Identify which cell holds the provided text, then report its (X, Y) central coordinate. 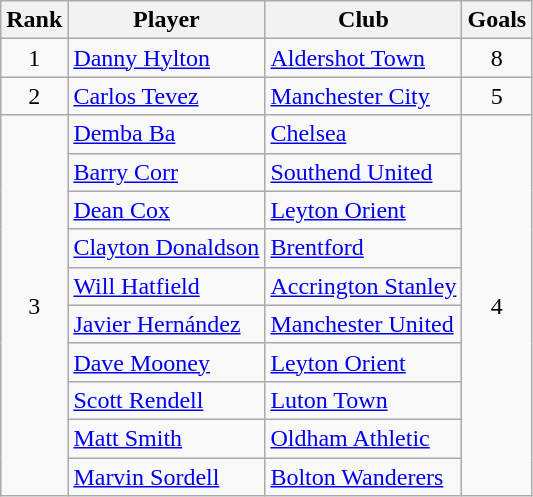
4 (497, 306)
5 (497, 96)
Marvin Sordell (166, 477)
Javier Hernández (166, 324)
Chelsea (364, 134)
1 (34, 58)
Player (166, 20)
8 (497, 58)
3 (34, 306)
Manchester City (364, 96)
Scott Rendell (166, 400)
Accrington Stanley (364, 286)
Brentford (364, 248)
Aldershot Town (364, 58)
Manchester United (364, 324)
Dean Cox (166, 210)
Rank (34, 20)
Bolton Wanderers (364, 477)
Club (364, 20)
Carlos Tevez (166, 96)
2 (34, 96)
Barry Corr (166, 172)
Dave Mooney (166, 362)
Danny Hylton (166, 58)
Goals (497, 20)
Luton Town (364, 400)
Demba Ba (166, 134)
Oldham Athletic (364, 438)
Will Hatfield (166, 286)
Southend United (364, 172)
Matt Smith (166, 438)
Clayton Donaldson (166, 248)
